Detect which cell encompasses the target text, then output its [x, y] center coordinate. 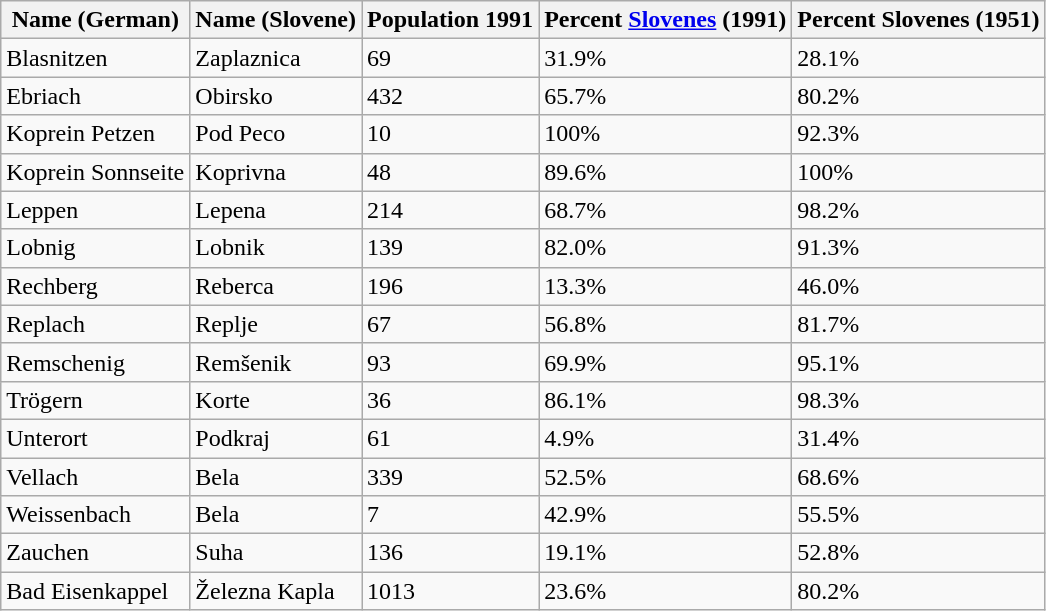
Lepena [276, 210]
Weissenbach [96, 515]
31.4% [918, 438]
Leppen [96, 210]
36 [450, 400]
Korte [276, 400]
1013 [450, 591]
Koprein Petzen [96, 134]
7 [450, 515]
Suha [276, 553]
Blasnitzen [96, 58]
67 [450, 324]
Name (Slovene) [276, 20]
Zauchen [96, 553]
Percent Slovenes (1991) [666, 20]
214 [450, 210]
28.1% [918, 58]
69.9% [666, 362]
Bad Eisenkappel [96, 591]
52.8% [918, 553]
Unterort [96, 438]
Percent Slovenes (1951) [918, 20]
136 [450, 553]
Pod Peco [276, 134]
13.3% [666, 286]
Rechberg [96, 286]
339 [450, 477]
Reberca [276, 286]
Name (German) [96, 20]
Podkraj [276, 438]
Lobnig [96, 248]
42.9% [666, 515]
65.7% [666, 96]
81.7% [918, 324]
31.9% [666, 58]
19.1% [666, 553]
68.7% [666, 210]
432 [450, 96]
82.0% [666, 248]
Vellach [96, 477]
Koprein Sonnseite [96, 172]
91.3% [918, 248]
98.3% [918, 400]
55.5% [918, 515]
4.9% [666, 438]
Remšenik [276, 362]
Zaplaznica [276, 58]
92.3% [918, 134]
89.6% [666, 172]
Obirsko [276, 96]
Population 1991 [450, 20]
23.6% [666, 591]
98.2% [918, 210]
56.8% [666, 324]
93 [450, 362]
Koprivna [276, 172]
139 [450, 248]
Replje [276, 324]
Trögern [96, 400]
Replach [96, 324]
196 [450, 286]
52.5% [666, 477]
10 [450, 134]
48 [450, 172]
69 [450, 58]
46.0% [918, 286]
61 [450, 438]
95.1% [918, 362]
Lobnik [276, 248]
Ebriach [96, 96]
Železna Kapla [276, 591]
Remschenig [96, 362]
68.6% [918, 477]
86.1% [666, 400]
